Detect which cell encompasses the target text, then output its [X, Y] center coordinate. 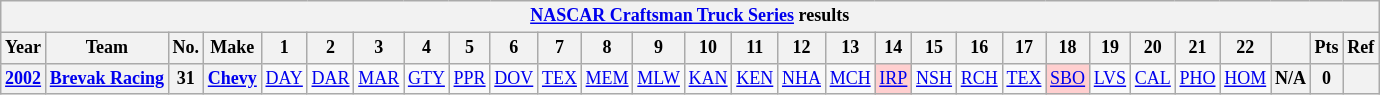
DOV [514, 78]
17 [1024, 48]
19 [1110, 48]
1 [284, 48]
14 [894, 48]
22 [1246, 48]
KEN [755, 78]
9 [658, 48]
7 [560, 48]
2002 [24, 78]
MCH [850, 78]
15 [934, 48]
DAR [330, 78]
CAL [1152, 78]
0 [1326, 78]
NHA [802, 78]
10 [708, 48]
MEM [607, 78]
11 [755, 48]
NSH [934, 78]
Brevak Racing [106, 78]
No. [186, 48]
PPR [470, 78]
MAR [379, 78]
13 [850, 48]
LVS [1110, 78]
6 [514, 48]
21 [1198, 48]
20 [1152, 48]
31 [186, 78]
SBO [1068, 78]
Chevy [232, 78]
GTY [427, 78]
PHO [1198, 78]
KAN [708, 78]
Pts [1326, 48]
MLW [658, 78]
Make [232, 48]
12 [802, 48]
5 [470, 48]
4 [427, 48]
DAY [284, 78]
2 [330, 48]
Ref [1361, 48]
NASCAR Craftsman Truck Series results [690, 16]
16 [979, 48]
HOM [1246, 78]
IRP [894, 78]
RCH [979, 78]
Year [24, 48]
3 [379, 48]
18 [1068, 48]
Team [106, 48]
8 [607, 48]
N/A [1291, 78]
